Locate the cell with the specified text and output its [x, y] center coordinate. 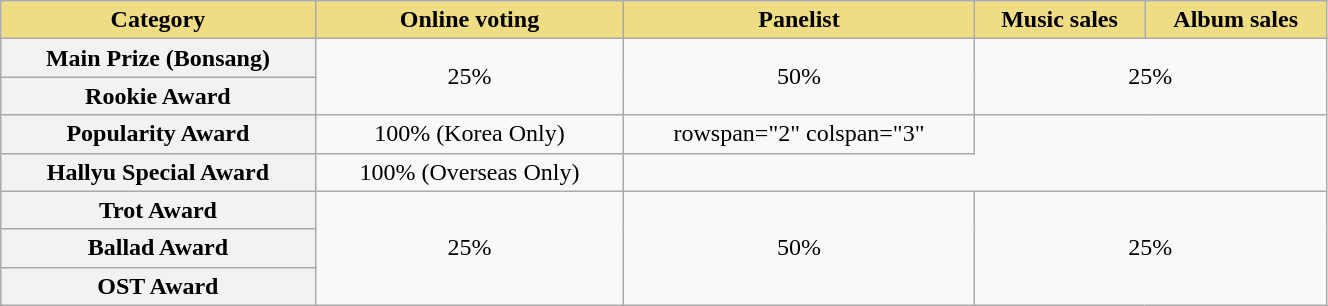
Album sales [1236, 20]
100% (Overseas Only) [470, 172]
Rookie Award [158, 96]
Online voting [470, 20]
Category [158, 20]
Panelist [799, 20]
OST Award [158, 286]
Hallyu Special Award [158, 172]
Main Prize (Bonsang) [158, 58]
rowspan="2" colspan="3" [799, 134]
Ballad Award [158, 248]
100% (Korea Only) [470, 134]
Music sales [1060, 20]
Trot Award [158, 210]
Popularity Award [158, 134]
